Detect which cell encompasses the target text, then output its [x, y] center coordinate. 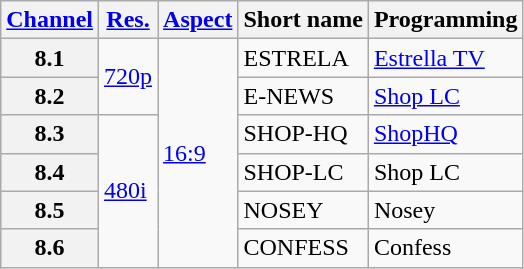
8.6 [50, 248]
SHOP-HQ [303, 134]
8.4 [50, 172]
8.1 [50, 58]
Short name [303, 20]
NOSEY [303, 210]
8.5 [50, 210]
720p [128, 77]
16:9 [198, 153]
CONFESS [303, 248]
Aspect [198, 20]
Estrella TV [446, 58]
480i [128, 191]
Res. [128, 20]
SHOP-LC [303, 172]
ESTRELA [303, 58]
E-NEWS [303, 96]
ShopHQ [446, 134]
Confess [446, 248]
Channel [50, 20]
Nosey [446, 210]
Programming [446, 20]
8.3 [50, 134]
8.2 [50, 96]
